Locate the cell with the specified text and output its [X, Y] center coordinate. 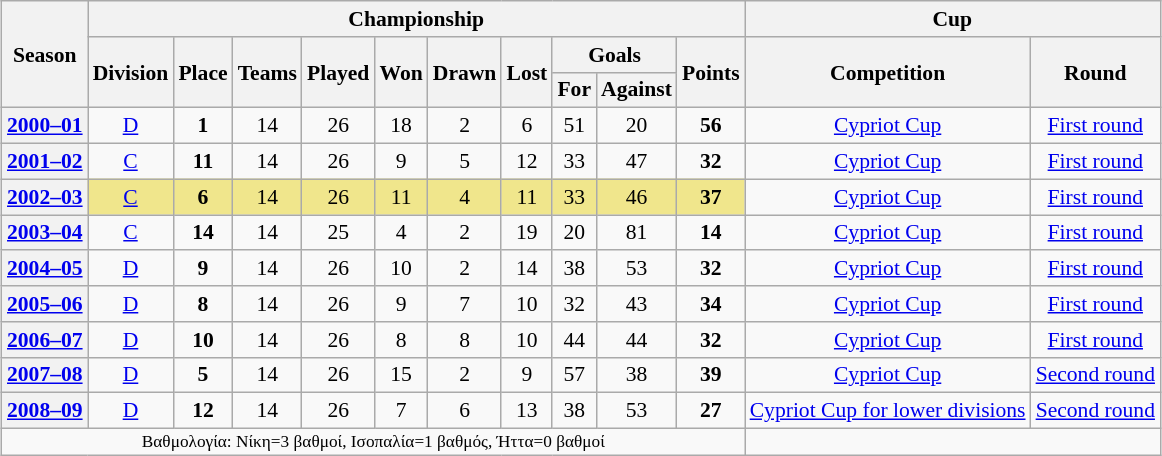
Βαθμολογία: Νίκη=3 βαθμοί, Ισοπαλία=1 βαθμός, Ήττα=0 βαθμοί [374, 442]
Season [45, 54]
Against [636, 90]
2002–03 [45, 197]
81 [636, 233]
27 [711, 411]
Competition [888, 72]
2004–05 [45, 269]
47 [636, 162]
Teams [268, 72]
2007–08 [45, 375]
Played [338, 72]
Place [202, 72]
13 [526, 411]
Championship [416, 19]
2001–02 [45, 162]
Round [1096, 72]
57 [574, 375]
2000–01 [45, 126]
37 [711, 197]
2003–04 [45, 233]
2008–09 [45, 411]
39 [711, 375]
2005–06 [45, 304]
1 [202, 126]
15 [400, 375]
18 [400, 126]
51 [574, 126]
2006–07 [45, 340]
Cup [952, 19]
Division [131, 72]
56 [711, 126]
46 [636, 197]
19 [526, 233]
Goals [614, 55]
Lost [526, 72]
Drawn [465, 72]
34 [711, 304]
Cypriot Cup for lower divisions [888, 411]
43 [636, 304]
Won [400, 72]
For [574, 90]
25 [338, 233]
Points [711, 72]
